Extract the (x, y) coordinate from the center of the cell holding the provided text.  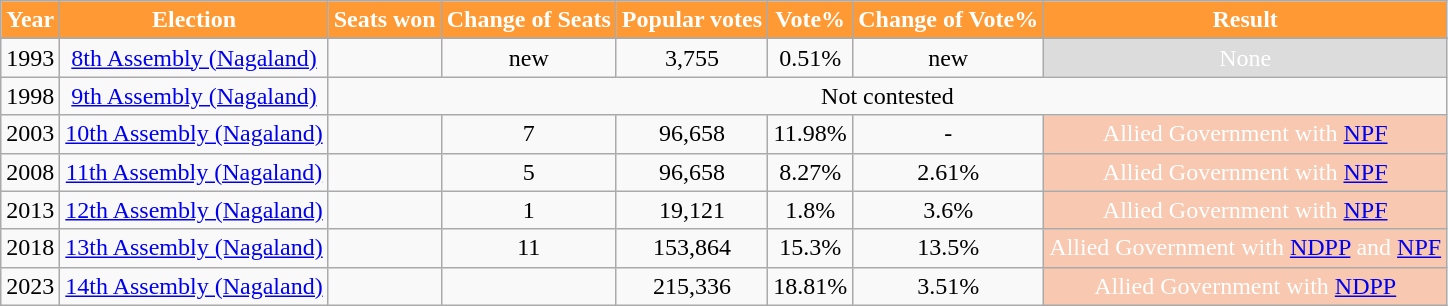
Election (194, 20)
2003 (30, 134)
Result (1246, 20)
19,121 (692, 210)
13.5% (948, 248)
2008 (30, 172)
Change of Vote% (948, 20)
18.81% (810, 286)
Not contested (887, 96)
11.98% (810, 134)
Allied Government with NDPP (1246, 286)
15.3% (810, 248)
13th Assembly (Nagaland) (194, 248)
2018 (30, 248)
5 (528, 172)
Year (30, 20)
Allied Government with NDPP and NPF (1246, 248)
2023 (30, 286)
2013 (30, 210)
12th Assembly (Nagaland) (194, 210)
1998 (30, 96)
0.51% (810, 58)
153,864 (692, 248)
9th Assembly (Nagaland) (194, 96)
2.61% (948, 172)
Seats won (384, 20)
3.6% (948, 210)
Vote% (810, 20)
None (1246, 58)
Popular votes (692, 20)
8.27% (810, 172)
3,755 (692, 58)
8th Assembly (Nagaland) (194, 58)
215,336 (692, 286)
- (948, 134)
7 (528, 134)
11 (528, 248)
1993 (30, 58)
1 (528, 210)
1.8% (810, 210)
3.51% (948, 286)
11th Assembly (Nagaland) (194, 172)
14th Assembly (Nagaland) (194, 286)
Change of Seats (528, 20)
10th Assembly (Nagaland) (194, 134)
